Determine the (x, y) coordinate at the center of the cell enclosing the given text.  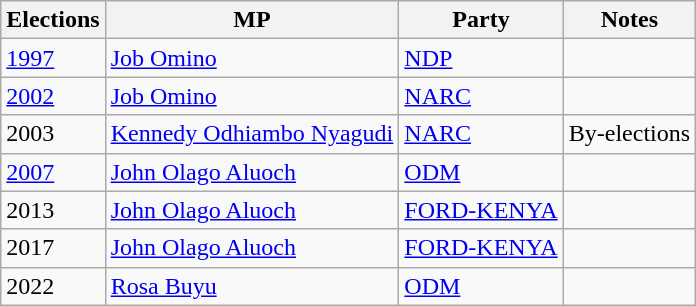
2017 (53, 248)
2022 (53, 286)
By-elections (629, 134)
2007 (53, 172)
2002 (53, 96)
1997 (53, 58)
Elections (53, 20)
Party (481, 20)
Notes (629, 20)
2003 (53, 134)
2013 (53, 210)
NDP (481, 58)
Rosa Buyu (252, 286)
MP (252, 20)
Kennedy Odhiambo Nyagudi (252, 134)
